Determine the [x, y] coordinate at the center of the cell enclosing the given text.  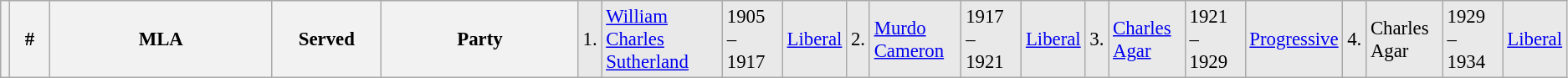
Party [480, 39]
1905 – 1917 [753, 39]
# [29, 39]
1921 – 1929 [1215, 39]
Murdo Cameron [915, 39]
MLA [161, 39]
4. [1355, 39]
2. [858, 39]
1. [590, 39]
3. [1097, 39]
1929 – 1934 [1473, 39]
1917 – 1921 [992, 39]
Progressive [1294, 39]
William Charles Sutherland [663, 39]
Served [326, 39]
